Output the (x, y) coordinate of the center of the cell containing the given text.  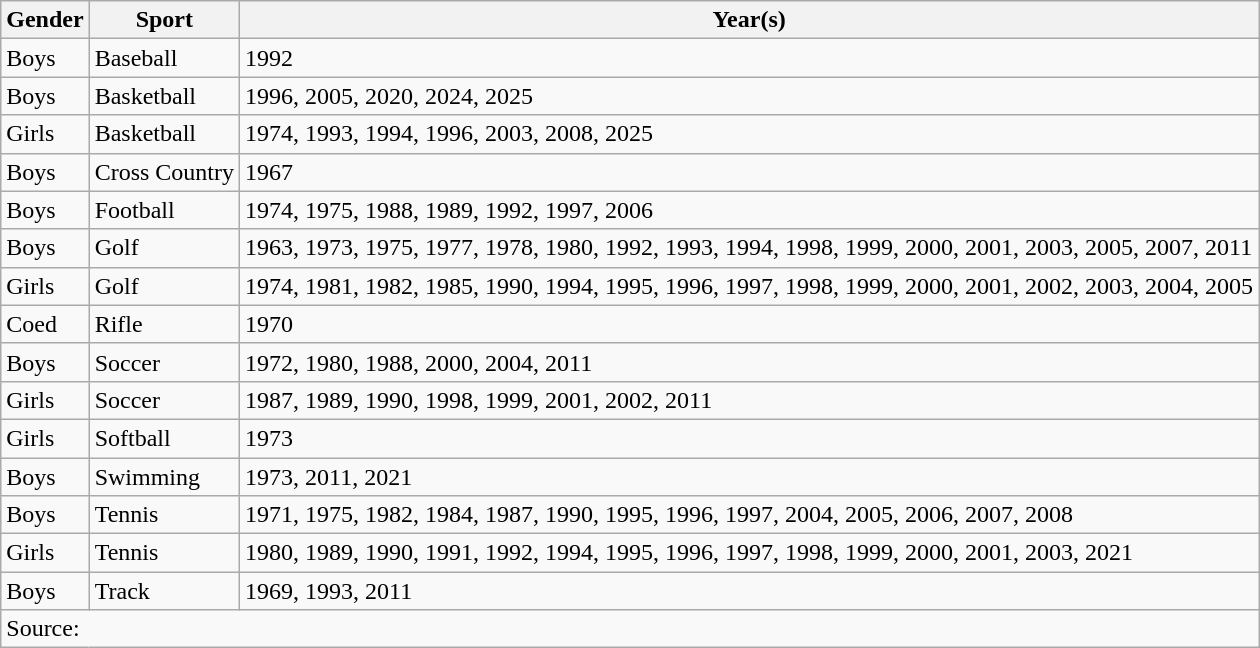
Sport (164, 20)
Baseball (164, 58)
1967 (750, 172)
1987, 1989, 1990, 1998, 1999, 2001, 2002, 2011 (750, 400)
1971, 1975, 1982, 1984, 1987, 1990, 1995, 1996, 1997, 2004, 2005, 2006, 2007, 2008 (750, 515)
1974, 1993, 1994, 1996, 2003, 2008, 2025 (750, 134)
Year(s) (750, 20)
Source: (630, 629)
1969, 1993, 2011 (750, 591)
1963, 1973, 1975, 1977, 1978, 1980, 1992, 1993, 1994, 1998, 1999, 2000, 2001, 2003, 2005, 2007, 2011 (750, 248)
Rifle (164, 324)
1973 (750, 438)
1996, 2005, 2020, 2024, 2025 (750, 96)
1974, 1975, 1988, 1989, 1992, 1997, 2006 (750, 210)
1974, 1981, 1982, 1985, 1990, 1994, 1995, 1996, 1997, 1998, 1999, 2000, 2001, 2002, 2003, 2004, 2005 (750, 286)
Swimming (164, 477)
Gender (45, 20)
Coed (45, 324)
1972, 1980, 1988, 2000, 2004, 2011 (750, 362)
Cross Country (164, 172)
Softball (164, 438)
1973, 2011, 2021 (750, 477)
1970 (750, 324)
1992 (750, 58)
Football (164, 210)
Track (164, 591)
1980, 1989, 1990, 1991, 1992, 1994, 1995, 1996, 1997, 1998, 1999, 2000, 2001, 2003, 2021 (750, 553)
